For the text-containing cell, return its midpoint in [X, Y] coordinate format. 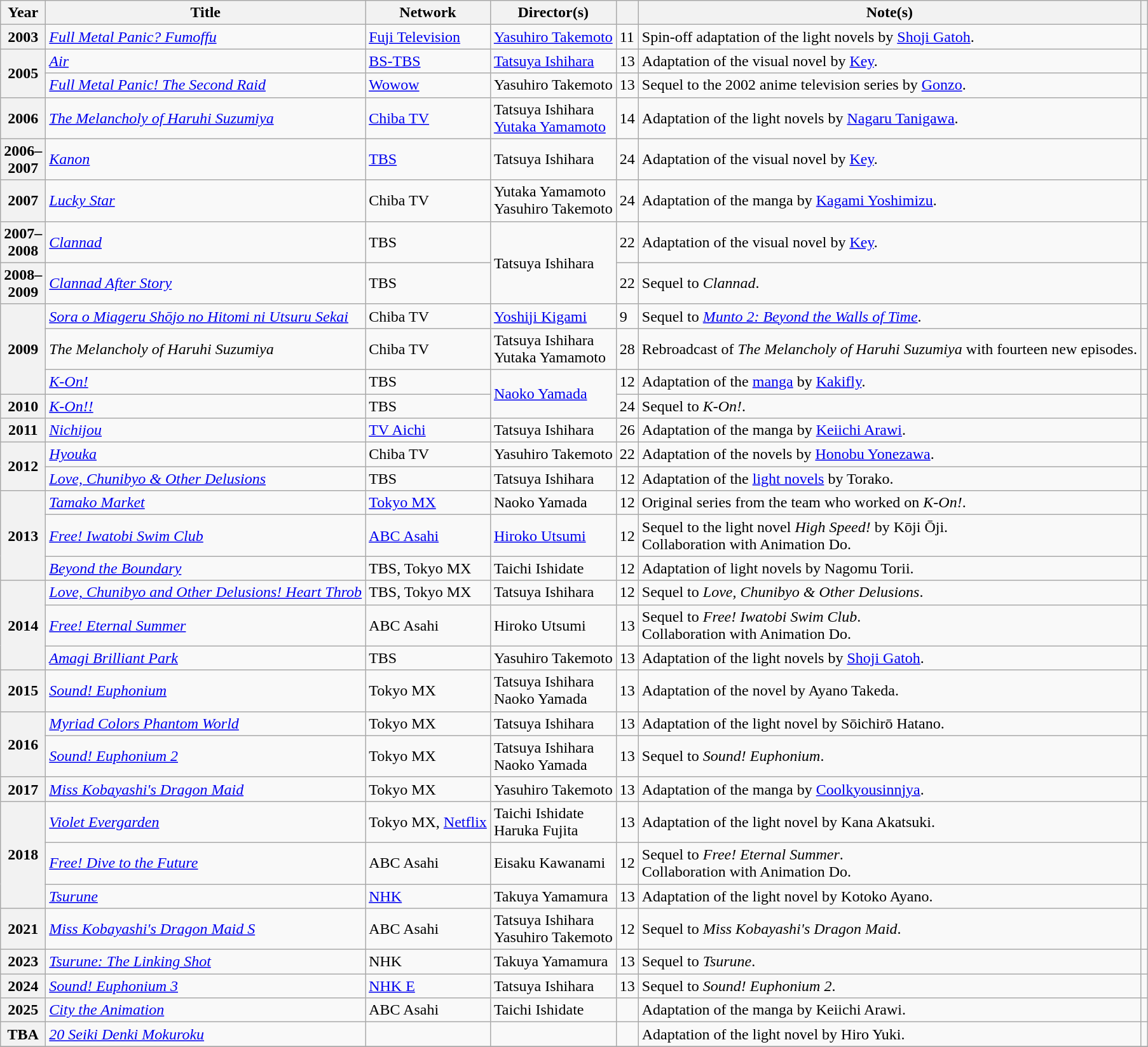
Sound! Euphonium 2 [206, 756]
2025 [23, 1010]
Taichi IshidateHaruka Fujita [553, 821]
2006 [23, 118]
Adaptation of the light novels by Nagaru Tanigawa. [889, 118]
2017 [23, 789]
Violet Evergarden [206, 821]
Sequel to Tsurune. [889, 962]
Sequel to Clannad. [889, 284]
Love, Chunibyo & Other Delusions [206, 479]
2011 [23, 430]
K-On! [206, 381]
Adaptation of the light novels by Torako. [889, 479]
Adaptation of the light novel by Sōichirō Hatano. [889, 723]
2014 [23, 626]
Sequel to the light novel High Speed! by Kōji Ōji. Collaboration with Animation Do. [889, 535]
Full Metal Panic! The Second Raid [206, 85]
Sequel to Free! Eternal Summer.Collaboration with Animation Do. [889, 863]
Miss Kobayashi's Dragon Maid [206, 789]
Note(s) [889, 13]
2008–2009 [23, 284]
Sequel to Love, Chunibyo & Other Delusions. [889, 592]
2010 [23, 406]
2006–2007 [23, 159]
Year [23, 13]
Spin-off adaptation of the light novels by Shoji Gatoh. [889, 37]
Free! Eternal Summer [206, 626]
2018 [23, 854]
TV Aichi [428, 430]
2016 [23, 744]
Original series from the team who worked on K-On!. [889, 503]
Adaptation of the light novel by Kana Akatsuki. [889, 821]
TBA [23, 1034]
Sequel to Miss Kobayashi's Dragon Maid. [889, 929]
City the Animation [206, 1010]
Free! Dive to the Future [206, 863]
Air [206, 61]
Sequel to the 2002 anime television series by Gonzo. [889, 85]
20 Seiki Denki Mokuroku [206, 1034]
Wowow [428, 85]
NHK E [428, 986]
K-On!! [206, 406]
Adaptation of the light novel by Kotoko Ayano. [889, 896]
Fuji Television [428, 37]
2012 [23, 467]
Rebroadcast of The Melancholy of Haruhi Suzumiya with fourteen new episodes. [889, 348]
Sequel to Sound! Euphonium 2. [889, 986]
Free! Iwatobi Swim Club [206, 535]
28 [627, 348]
2024 [23, 986]
Adaptation of the novels by Honobu Yonezawa. [889, 455]
2021 [23, 929]
Yoshiji Kigami [553, 316]
Adaptation of the manga by Kagami Yoshimizu. [889, 201]
2015 [23, 690]
Tsurune: The Linking Shot [206, 962]
Adaptation of the light novels by Shoji Gatoh. [889, 658]
Adaptation of the novel by Ayano Takeda. [889, 690]
Tatsuya IshiharaYasuhiro Takemoto [553, 929]
9 [627, 316]
2003 [23, 37]
2007–2008 [23, 242]
Sequel to Free! Iwatobi Swim Club.Collaboration with Animation Do. [889, 626]
Beyond the Boundary [206, 568]
2023 [23, 962]
Sequel to K-On!. [889, 406]
Clannad [206, 242]
Sound! Euphonium [206, 690]
Yutaka Yamamoto Yasuhiro Takemoto [553, 201]
2013 [23, 535]
Lucky Star [206, 201]
Love, Chunibyo and Other Delusions! Heart Throb [206, 592]
26 [627, 430]
BS-TBS [428, 61]
11 [627, 37]
2009 [23, 348]
14 [627, 118]
Adaptation of light novels by Nagomu Torii. [889, 568]
Director(s) [553, 13]
Myriad Colors Phantom World [206, 723]
Tamako Market [206, 503]
2005 [23, 73]
Eisaku Kawanami [553, 863]
Tsurune [206, 896]
Adaptation of the manga by Kakifly. [889, 381]
Amagi Brilliant Park [206, 658]
Nichijou [206, 430]
Network [428, 13]
Tokyo MX, Netflix [428, 821]
Full Metal Panic? Fumoffu [206, 37]
Clannad After Story [206, 284]
Hyouka [206, 455]
Title [206, 13]
Kanon [206, 159]
2007 [23, 201]
Sequel to Sound! Euphonium. [889, 756]
Sora o Miageru Shōjo no Hitomi ni Utsuru Sekai [206, 316]
Sound! Euphonium 3 [206, 986]
Sequel to Munto 2: Beyond the Walls of Time. [889, 316]
Adaptation of the manga by Coolkyousinnjya. [889, 789]
Adaptation of the light novel by Hiro Yuki. [889, 1034]
Miss Kobayashi's Dragon Maid S [206, 929]
